Pinpoint the cell where the given text exists, returning its [X, Y] midpoint coordinate. 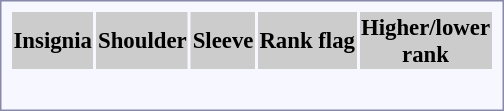
Insignia [53, 40]
Rank flag [308, 40]
Shoulder [143, 40]
Sleeve [223, 40]
Higher/lowerrank [425, 40]
